Provide the (x, y) coordinate of the cell's center where the given text is located.  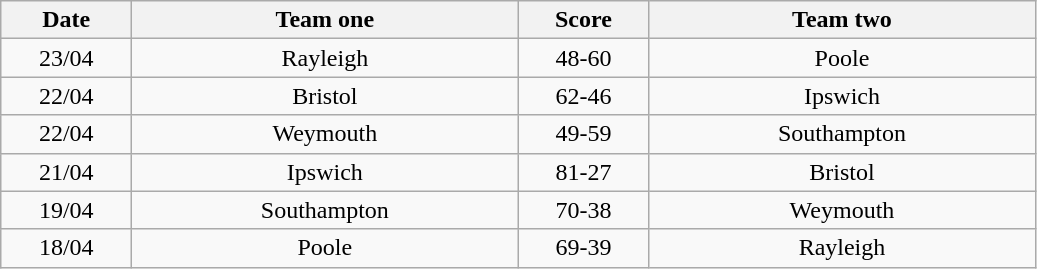
Date (66, 20)
81-27 (584, 172)
Team one (325, 20)
19/04 (66, 210)
49-59 (584, 134)
23/04 (66, 58)
18/04 (66, 248)
48-60 (584, 58)
69-39 (584, 248)
62-46 (584, 96)
21/04 (66, 172)
Score (584, 20)
70-38 (584, 210)
Team two (842, 20)
